Capture the cell that displays the provided text and extract its (x, y) central coordinate. 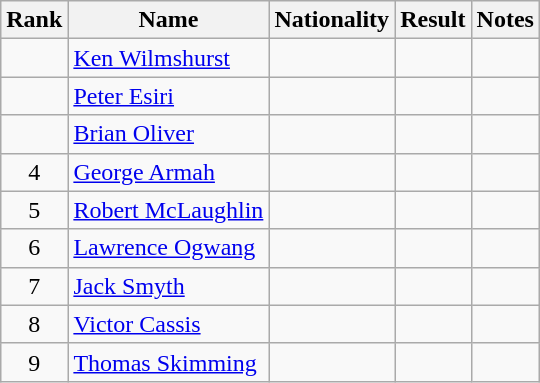
Thomas Skimming (168, 362)
5 (34, 210)
George Armah (168, 172)
Name (168, 20)
Ken Wilmshurst (168, 58)
6 (34, 248)
8 (34, 324)
Notes (505, 20)
Rank (34, 20)
Result (433, 20)
Peter Esiri (168, 96)
4 (34, 172)
7 (34, 286)
Lawrence Ogwang (168, 248)
Nationality (332, 20)
Jack Smyth (168, 286)
Robert McLaughlin (168, 210)
9 (34, 362)
Victor Cassis (168, 324)
Brian Oliver (168, 134)
